Scan for the cell matching the given text and deliver its (X, Y) coordinate at center. 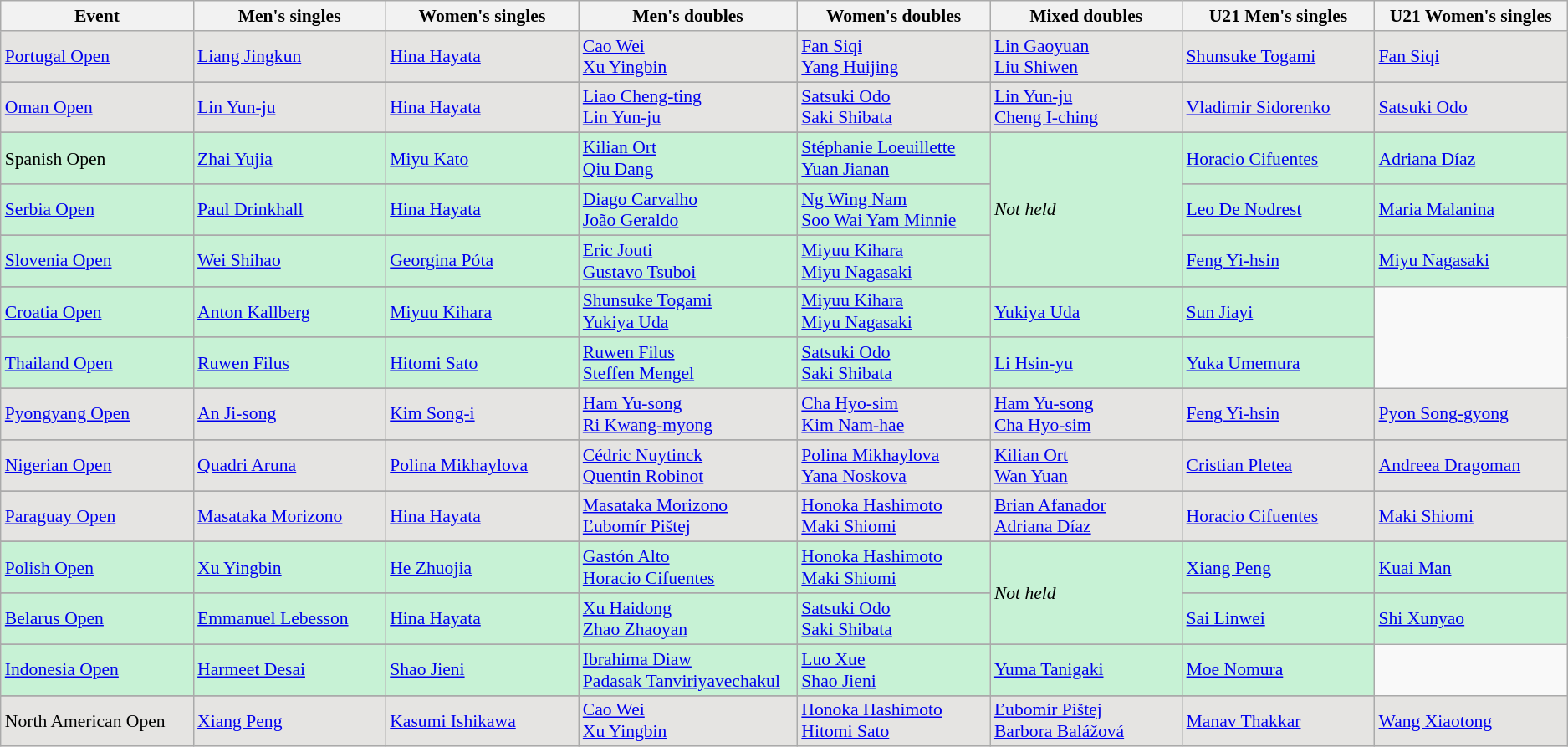
Vladimir Sidorenko (1279, 107)
Zhai Yujia (289, 159)
Ibrahima Diaw Padasak Tanviriyavechakul (688, 669)
Event (97, 16)
Wang Xiaotong (1471, 721)
Kilian Ort Wan Yuan (1086, 465)
Luo Xue Shao Jieni (893, 669)
Men's singles (289, 16)
He Zhuojia (482, 567)
U21 Women's singles (1471, 16)
Nigerian Open (97, 465)
Adriana Díaz (1471, 159)
Ham Yu-song Cha Hyo-sim (1086, 415)
An Ji-song (289, 415)
Croatia Open (97, 311)
Emmanuel Lebesson (289, 619)
Stéphanie Loeuillette Yuan Jianan (893, 159)
Kuai Man (1471, 567)
Slovenia Open (97, 261)
Shunsuke Togami Yukiya Uda (688, 311)
Women's singles (482, 16)
Fan Siqi Yang Huijing (893, 57)
Anton Kallberg (289, 311)
Shao Jieni (482, 669)
Ruwen Filus (289, 363)
Pyongyang Open (97, 415)
Yuma Tanigaki (1086, 669)
Shi Xunyao (1471, 619)
Kilian Ort Qiu Dang (688, 159)
Wei Shihao (289, 261)
Eric Jouti Gustavo Tsuboi (688, 261)
Ruwen Filus Steffen Mengel (688, 363)
Gastón Alto Horacio Cifuentes (688, 567)
U21 Men's singles (1279, 16)
Indonesia Open (97, 669)
Hitomi Sato (482, 363)
Moe Nomura (1279, 669)
Harmeet Desai (289, 669)
Thailand Open (97, 363)
Diago Carvalho João Geraldo (688, 209)
Leo De Nodrest (1279, 209)
Liang Jingkun (289, 57)
Belarus Open (97, 619)
Manav Thakkar (1279, 721)
Polina Mikhaylova Yana Noskova (893, 465)
Maki Shiomi (1471, 517)
Yukiya Uda (1086, 311)
Polish Open (97, 567)
Serbia Open (97, 209)
Paul Drinkhall (289, 209)
Ng Wing Nam Soo Wai Yam Minnie (893, 209)
Polina Mikhaylova (482, 465)
Quadri Aruna (289, 465)
Mixed doubles (1086, 16)
Oman Open (97, 107)
Honoka Hashimoto Hitomi Sato (893, 721)
Paraguay Open (97, 517)
North American Open (97, 721)
Xu Yingbin (289, 567)
Fan Siqi (1471, 57)
Masataka Morizono Ľubomír Pištej (688, 517)
Lin Yun-ju (289, 107)
Shunsuke Togami (1279, 57)
Kim Song-i (482, 415)
Kasumi Ishikawa (482, 721)
Satsuki Odo (1471, 107)
Pyon Song-gyong (1471, 415)
Sun Jiayi (1279, 311)
Masataka Morizono (289, 517)
Li Hsin-yu (1086, 363)
Georgina Póta (482, 261)
Ham Yu-song Ri Kwang-myong (688, 415)
Miyu Kato (482, 159)
Yuka Umemura (1279, 363)
Lin Yun-ju Cheng I-ching (1086, 107)
Andreea Dragoman (1471, 465)
Men's doubles (688, 16)
Brian Afanador Adriana Díaz (1086, 517)
Maria Malanina (1471, 209)
Miyuu Kihara (482, 311)
Liao Cheng-ting Lin Yun-ju (688, 107)
Lin Gaoyuan Liu Shiwen (1086, 57)
Sai Linwei (1279, 619)
Women's doubles (893, 16)
Xu Haidong Zhao Zhaoyan (688, 619)
Cédric Nuytinck Quentin Robinot (688, 465)
Miyu Nagasaki (1471, 261)
Cristian Pletea (1279, 465)
Portugal Open (97, 57)
Spanish Open (97, 159)
Cha Hyo-sim Kim Nam-hae (893, 415)
Ľubomír Pištej Barbora Balážová (1086, 721)
